Capture the cell that displays the provided text and extract its (X, Y) central coordinate. 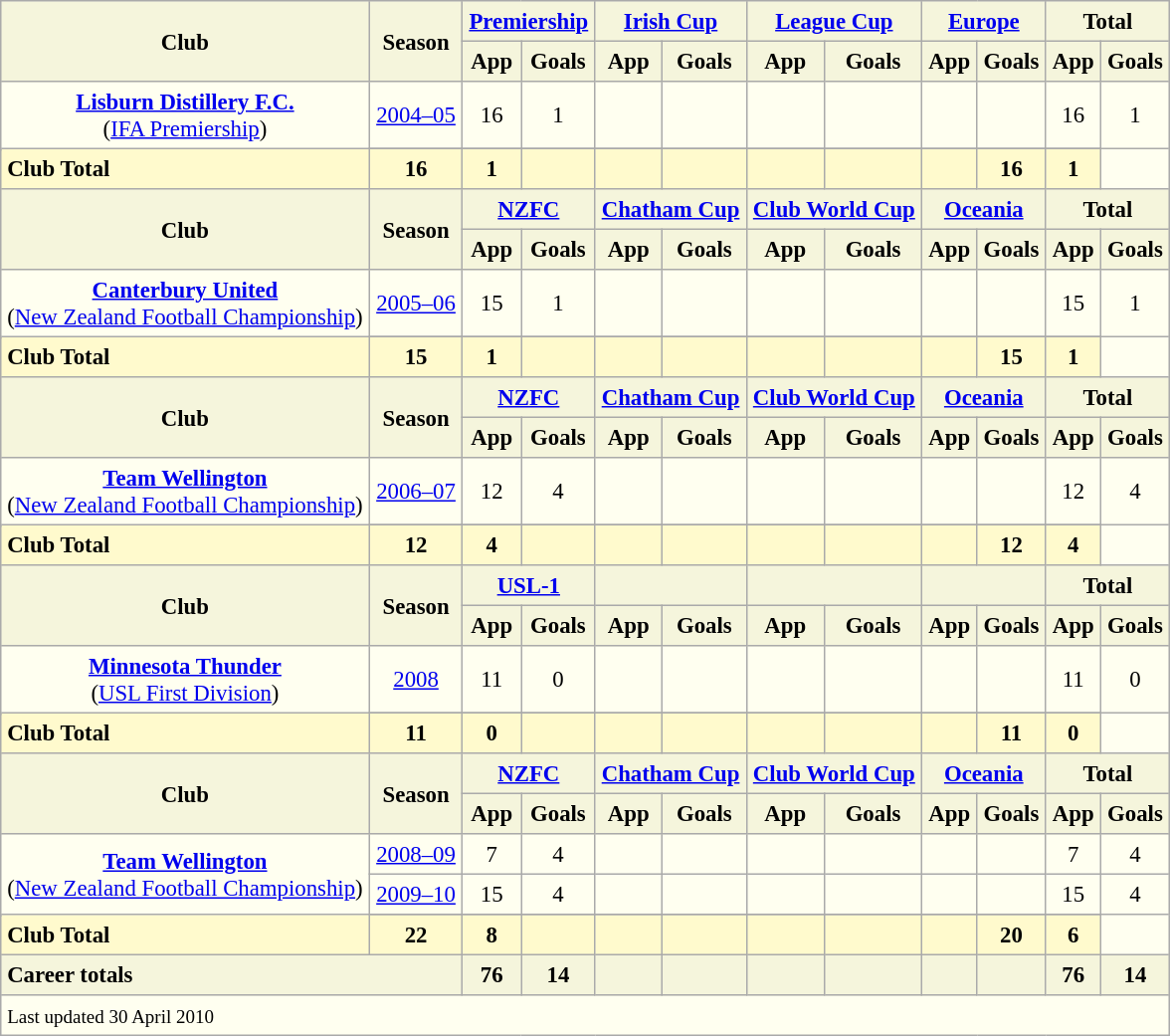
Irish Cup (671, 21)
Premiership (529, 21)
2004–05 (416, 115)
2008 (416, 680)
2009–10 (416, 894)
Europe (985, 21)
League Cup (834, 21)
22 (416, 934)
Last updated 30 April 2010 (585, 1015)
2008–09 (416, 854)
Lisburn Distillery F.C.(IFA Premiership) (185, 115)
2005–06 (416, 304)
Career totals (231, 974)
20 (1011, 934)
USL-1 (529, 585)
2006–07 (416, 492)
Canterbury United(New Zealand Football Championship) (185, 304)
8 (491, 934)
6 (1072, 934)
Minnesota Thunder(USL First Division) (185, 680)
